Extract the (x, y) coordinate from the center of the cell holding the provided text.  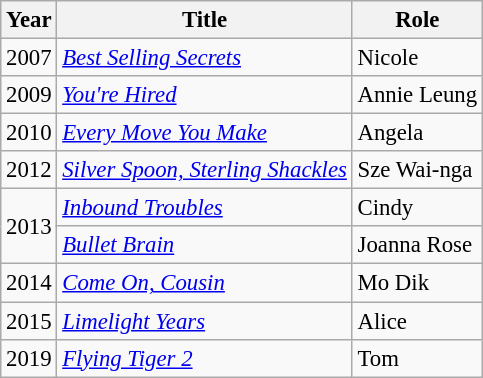
2013 (29, 226)
Every Move You Make (204, 133)
2019 (29, 358)
Annie Leung (417, 95)
2012 (29, 170)
2015 (29, 321)
2007 (29, 58)
Silver Spoon, Sterling Shackles (204, 170)
2014 (29, 283)
Joanna Rose (417, 245)
Inbound Troubles (204, 208)
Year (29, 20)
You're Hired (204, 95)
2009 (29, 95)
Bullet Brain (204, 245)
Mo Dik (417, 283)
Alice (417, 321)
Title (204, 20)
Angela (417, 133)
Limelight Years (204, 321)
Best Selling Secrets (204, 58)
Come On, Cousin (204, 283)
Role (417, 20)
Nicole (417, 58)
Sze Wai-nga (417, 170)
Cindy (417, 208)
2010 (29, 133)
Flying Tiger 2 (204, 358)
Tom (417, 358)
